From the cell containing the given text, extract its center point as [x, y] coordinate. 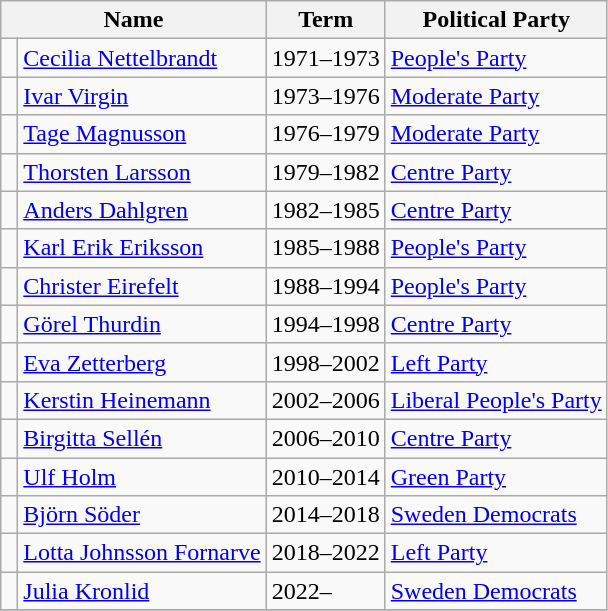
Christer Eirefelt [142, 286]
1973–1976 [326, 96]
1971–1973 [326, 58]
1988–1994 [326, 286]
Green Party [496, 477]
2010–2014 [326, 477]
2002–2006 [326, 400]
Birgitta Sellén [142, 438]
Name [134, 20]
1979–1982 [326, 172]
Anders Dahlgren [142, 210]
Lotta Johnsson Fornarve [142, 553]
1998–2002 [326, 362]
2018–2022 [326, 553]
Eva Zetterberg [142, 362]
Görel Thurdin [142, 324]
2014–2018 [326, 515]
Julia Kronlid [142, 591]
Kerstin Heinemann [142, 400]
Ivar Virgin [142, 96]
Ulf Holm [142, 477]
1982–1985 [326, 210]
Cecilia Nettelbrandt [142, 58]
Term [326, 20]
2022– [326, 591]
Björn Söder [142, 515]
Tage Magnusson [142, 134]
1985–1988 [326, 248]
Liberal People's Party [496, 400]
1976–1979 [326, 134]
1994–1998 [326, 324]
Karl Erik Eriksson [142, 248]
Thorsten Larsson [142, 172]
2006–2010 [326, 438]
Political Party [496, 20]
